Output the [X, Y] coordinate of the center of the cell containing the given text.  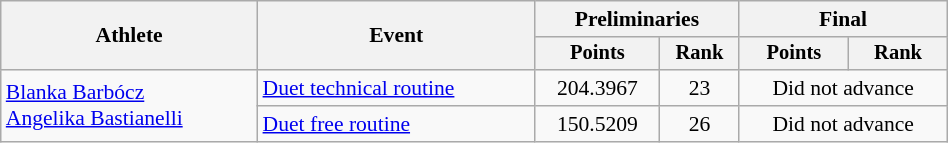
Event [396, 36]
Blanka BarbóczAngelika Bastianelli [130, 106]
204.3967 [598, 88]
150.5209 [598, 124]
Duet free routine [396, 124]
26 [700, 124]
Preliminaries [637, 19]
23 [700, 88]
Athlete [130, 36]
Final [843, 19]
Duet technical routine [396, 88]
